Identify which cell holds the provided text, then report its (x, y) central coordinate. 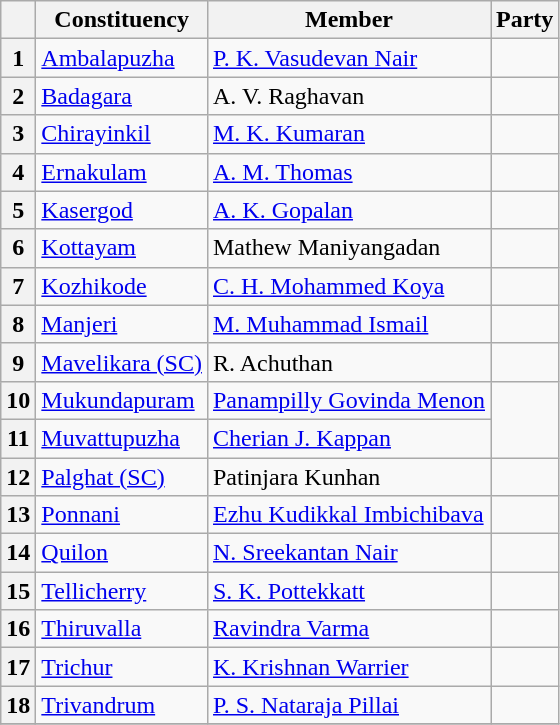
P. S. Nataraja Pillai (348, 705)
Ponnani (122, 515)
Mathew Maniyangadan (348, 248)
Mavelikara (SC) (122, 362)
Panampilly Govinda Menon (348, 400)
Palghat (SC) (122, 477)
14 (18, 553)
10 (18, 400)
Constituency (122, 20)
A. M. Thomas (348, 172)
8 (18, 324)
Patinjara Kunhan (348, 477)
Muvattupuzha (122, 438)
A. V. Raghavan (348, 96)
1 (18, 58)
Ravindra Varma (348, 629)
Party (525, 20)
C. H. Mohammed Koya (348, 286)
M. K. Kumaran (348, 134)
Badagara (122, 96)
11 (18, 438)
S. K. Pottekkatt (348, 591)
12 (18, 477)
5 (18, 210)
Kottayam (122, 248)
Tellicherry (122, 591)
A. K. Gopalan (348, 210)
15 (18, 591)
Trichur (122, 667)
13 (18, 515)
Quilon (122, 553)
18 (18, 705)
Ernakulam (122, 172)
N. Sreekantan Nair (348, 553)
7 (18, 286)
2 (18, 96)
Kasergod (122, 210)
R. Achuthan (348, 362)
K. Krishnan Warrier (348, 667)
16 (18, 629)
Ambalapuzha (122, 58)
Member (348, 20)
Ezhu Kudikkal Imbichibava (348, 515)
Cherian J. Kappan (348, 438)
6 (18, 248)
4 (18, 172)
P. K. Vasudevan Nair (348, 58)
Trivandrum (122, 705)
Manjeri (122, 324)
Chirayinkil (122, 134)
M. Muhammad Ismail (348, 324)
3 (18, 134)
Mukundapuram (122, 400)
9 (18, 362)
17 (18, 667)
Kozhikode (122, 286)
Thiruvalla (122, 629)
